Return (X, Y) of the center of cell containing provided text 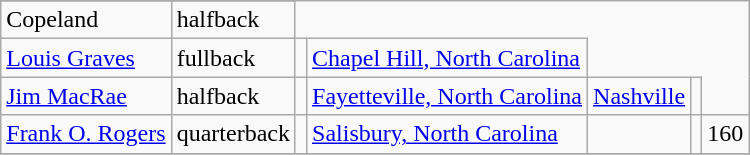
Jim MacRae (86, 96)
fullback (233, 58)
Copeland (86, 20)
Nashville (640, 96)
Frank O. Rogers (86, 134)
160 (726, 134)
Salisbury, North Carolina (448, 134)
Louis Graves (86, 58)
quarterback (233, 134)
Fayetteville, North Carolina (448, 96)
Chapel Hill, North Carolina (448, 58)
